Provide the [X, Y] coordinate of the cell's center where the given text is located.  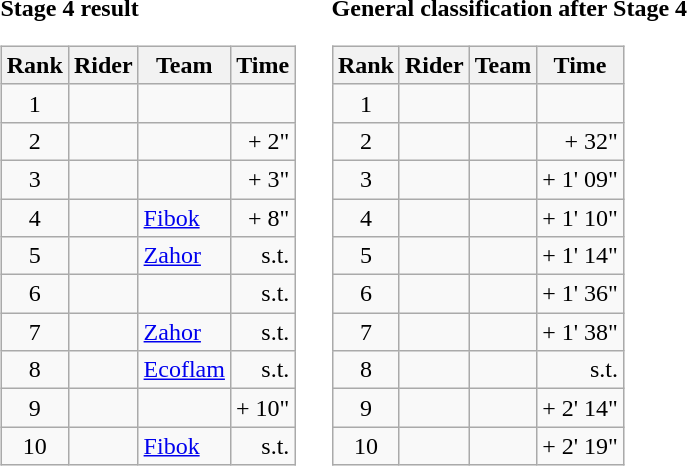
+ 1' 36" [580, 294]
+ 10" [262, 408]
+ 2' 19" [580, 446]
Ecoflam [184, 370]
+ 8" [262, 217]
+ 3" [262, 179]
+ 1' 14" [580, 256]
+ 1' 38" [580, 332]
+ 1' 10" [580, 217]
+ 1' 09" [580, 179]
+ 2' 14" [580, 408]
+ 2" [262, 141]
+ 32" [580, 141]
